Output the (X, Y) coordinate of the center of the cell containing the given text.  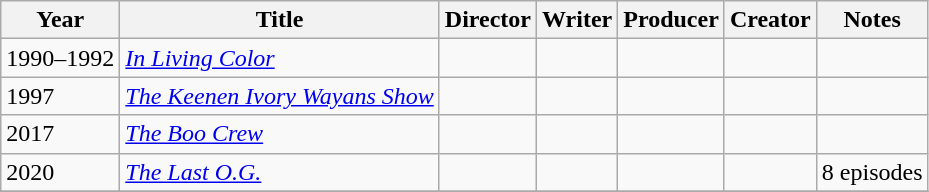
The Last O.G. (280, 172)
In Living Color (280, 58)
Year (60, 20)
1997 (60, 96)
The Boo Crew (280, 134)
2020 (60, 172)
Writer (578, 20)
Creator (770, 20)
2017 (60, 134)
1990–1992 (60, 58)
Title (280, 20)
The Keenen Ivory Wayans Show (280, 96)
8 episodes (872, 172)
Director (488, 20)
Notes (872, 20)
Producer (672, 20)
